From the cell containing the given text, extract its center point as [x, y] coordinate. 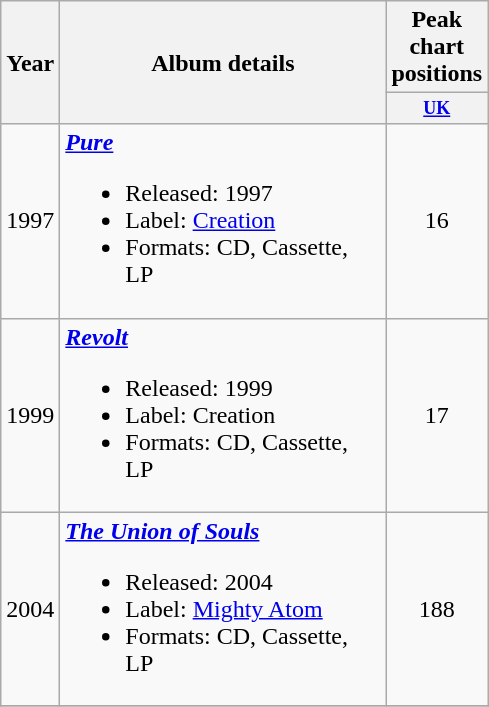
Peak chart positions [437, 47]
16 [437, 221]
RevoltReleased: 1999Label: CreationFormats: CD, Cassette, LP [223, 415]
17 [437, 415]
UK [437, 108]
188 [437, 609]
Year [30, 62]
PureReleased: 1997Label: CreationFormats: CD, Cassette, LP [223, 221]
1997 [30, 221]
Album details [223, 62]
1999 [30, 415]
The Union of SoulsReleased: 2004Label: Mighty AtomFormats: CD, Cassette, LP [223, 609]
2004 [30, 609]
